Return the (x, y) coordinate for the center point of the cell that contains the specified text.  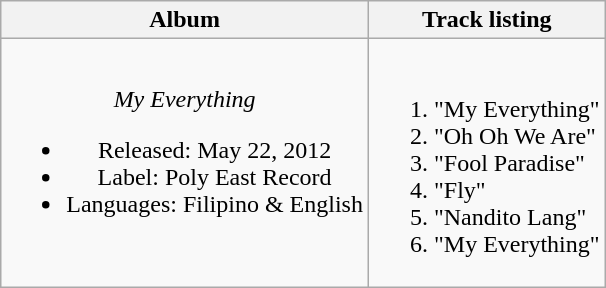
"My Everything""Oh Oh We Are""Fool Paradise""Fly""Nandito Lang""My Everything" (486, 163)
Track listing (486, 20)
Album (185, 20)
My EverythingReleased: May 22, 2012Label: Poly East RecordLanguages: Filipino & English (185, 163)
